Identify which cell holds the provided text, then report its [X, Y] central coordinate. 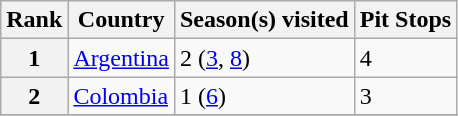
3 [405, 96]
1 (6) [264, 96]
Rank [34, 20]
Country [122, 20]
Pit Stops [405, 20]
2 [34, 96]
Colombia [122, 96]
1 [34, 58]
Argentina [122, 58]
4 [405, 58]
2 (3, 8) [264, 58]
Season(s) visited [264, 20]
